Pinpoint the cell where the given text exists, returning its [x, y] midpoint coordinate. 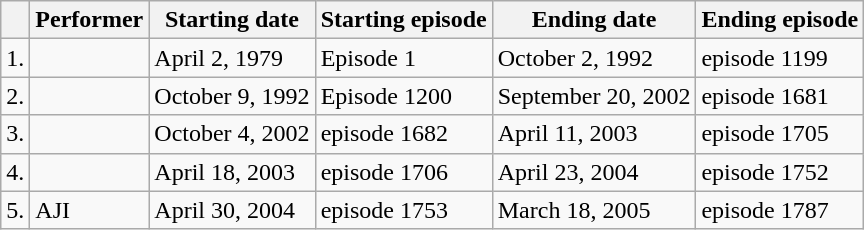
episode 1682 [404, 134]
March 18, 2005 [594, 210]
episode 1753 [404, 210]
April 23, 2004 [594, 172]
episode 1752 [780, 172]
2. [16, 96]
April 30, 2004 [232, 210]
Episode 1200 [404, 96]
April 11, 2003 [594, 134]
October 4, 2002 [232, 134]
episode 1706 [404, 172]
October 2, 1992 [594, 58]
Episode 1 [404, 58]
5. [16, 210]
Ending date [594, 20]
Performer [90, 20]
episode 1705 [780, 134]
episode 1681 [780, 96]
Starting date [232, 20]
October 9, 1992 [232, 96]
episode 1199 [780, 58]
Ending episode [780, 20]
episode 1787 [780, 210]
AJI [90, 210]
April 18, 2003 [232, 172]
3. [16, 134]
4. [16, 172]
April 2, 1979 [232, 58]
September 20, 2002 [594, 96]
1. [16, 58]
Starting episode [404, 20]
